Identify which cell holds the provided text, then report its (X, Y) central coordinate. 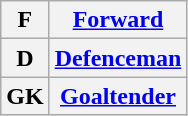
Forward (118, 20)
D (25, 58)
Goaltender (118, 96)
GK (25, 96)
Defenceman (118, 58)
F (25, 20)
